Extract the [X, Y] coordinate from the center of the cell holding the provided text.  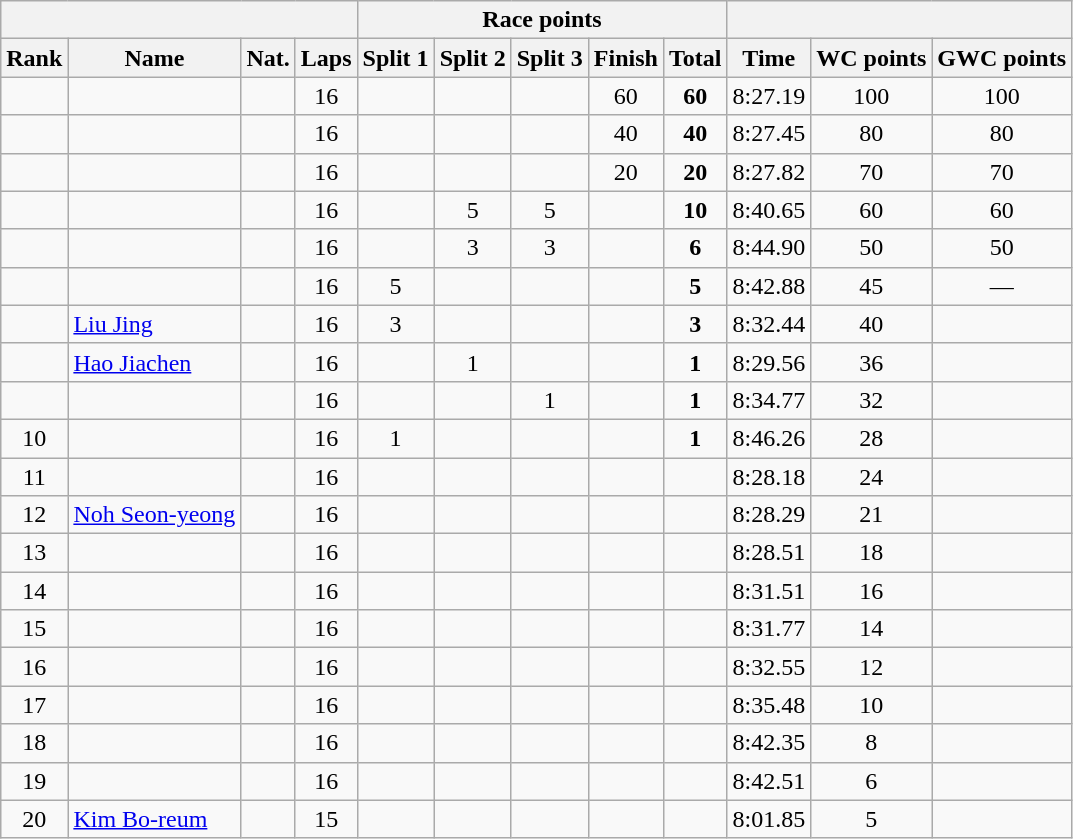
8:29.56 [769, 362]
8:32.55 [769, 667]
8:35.48 [769, 705]
11 [34, 477]
Noh Seon-yeong [154, 515]
8:28.51 [769, 553]
36 [872, 362]
8:34.77 [769, 400]
WC points [872, 58]
8:27.19 [769, 96]
GWC points [1002, 58]
8:44.90 [769, 248]
— [1002, 286]
Split 3 [550, 58]
8:42.51 [769, 781]
8:01.85 [769, 819]
21 [872, 515]
Laps [326, 58]
Liu Jing [154, 324]
Finish [626, 58]
8:40.65 [769, 210]
13 [34, 553]
17 [34, 705]
Name [154, 58]
8:28.18 [769, 477]
8:42.88 [769, 286]
8:46.26 [769, 438]
8:28.29 [769, 515]
8:27.45 [769, 134]
8:32.44 [769, 324]
Nat. [268, 58]
8:42.35 [769, 743]
24 [872, 477]
8:27.82 [769, 172]
Kim Bo-reum [154, 819]
19 [34, 781]
Time [769, 58]
Split 2 [472, 58]
8 [872, 743]
45 [872, 286]
Split 1 [396, 58]
32 [872, 400]
28 [872, 438]
8:31.51 [769, 591]
Race points [542, 20]
Hao Jiachen [154, 362]
8:31.77 [769, 629]
Total [695, 58]
Rank [34, 58]
